Extract the (x, y) coordinate from the center of the cell holding the provided text.  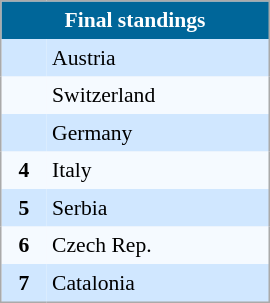
4 (24, 171)
7 (24, 283)
Czech Rep. (158, 245)
5 (24, 208)
Germany (158, 133)
Italy (158, 171)
6 (24, 245)
Austria (158, 58)
Final standings (135, 20)
Serbia (158, 208)
Catalonia (158, 283)
Switzerland (158, 95)
